Search for the cell housing the specified text and yield its (x, y) center coordinate. 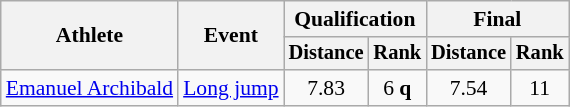
6 q (397, 88)
Event (230, 36)
Emanuel Archibald (90, 88)
Long jump (230, 88)
Athlete (90, 36)
Final (497, 19)
11 (540, 88)
Qualification (355, 19)
7.54 (468, 88)
7.83 (326, 88)
